Provide the (X, Y) coordinate of the cell's center where the given text is located.  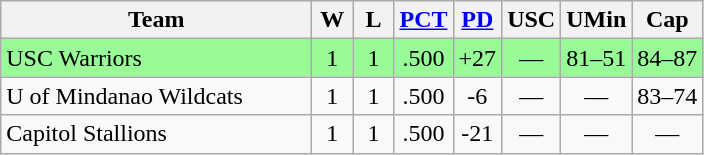
PD (478, 20)
+27 (478, 58)
Team (156, 20)
U of Mindanao Wildcats (156, 96)
81–51 (596, 58)
W (332, 20)
84–87 (668, 58)
UMin (596, 20)
USC Warriors (156, 58)
-21 (478, 134)
Capitol Stallions (156, 134)
PCT (424, 20)
83–74 (668, 96)
Cap (668, 20)
-6 (478, 96)
USC (532, 20)
L (374, 20)
